Return (x, y) of the center of cell containing provided text 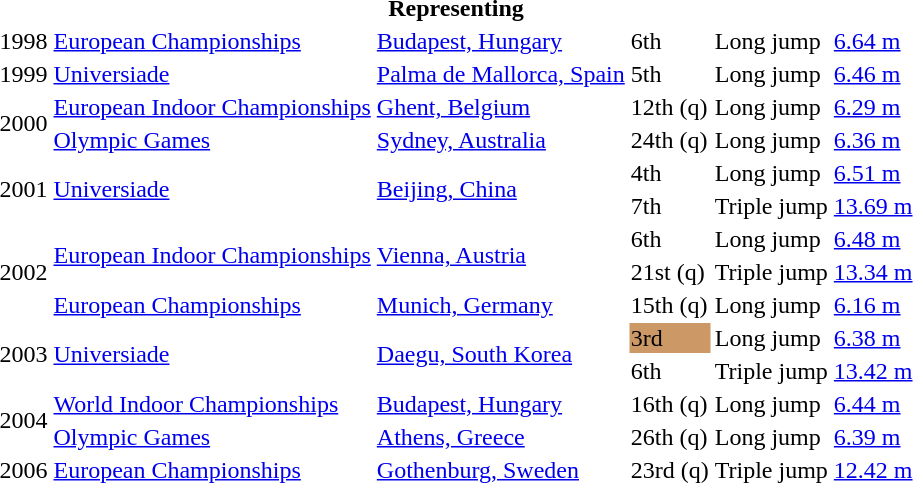
7th (670, 206)
World Indoor Championships (212, 404)
Palma de Mallorca, Spain (500, 74)
26th (q) (670, 437)
16th (q) (670, 404)
15th (q) (670, 305)
Daegu, South Korea (500, 354)
12th (q) (670, 107)
Vienna, Austria (500, 256)
3rd (670, 338)
Athens, Greece (500, 437)
4th (670, 173)
5th (670, 74)
Munich, Germany (500, 305)
Sydney, Australia (500, 140)
21st (q) (670, 272)
Beijing, China (500, 190)
24th (q) (670, 140)
Ghent, Belgium (500, 107)
